Provide the [X, Y] coordinate of the cell's center where the given text is located.  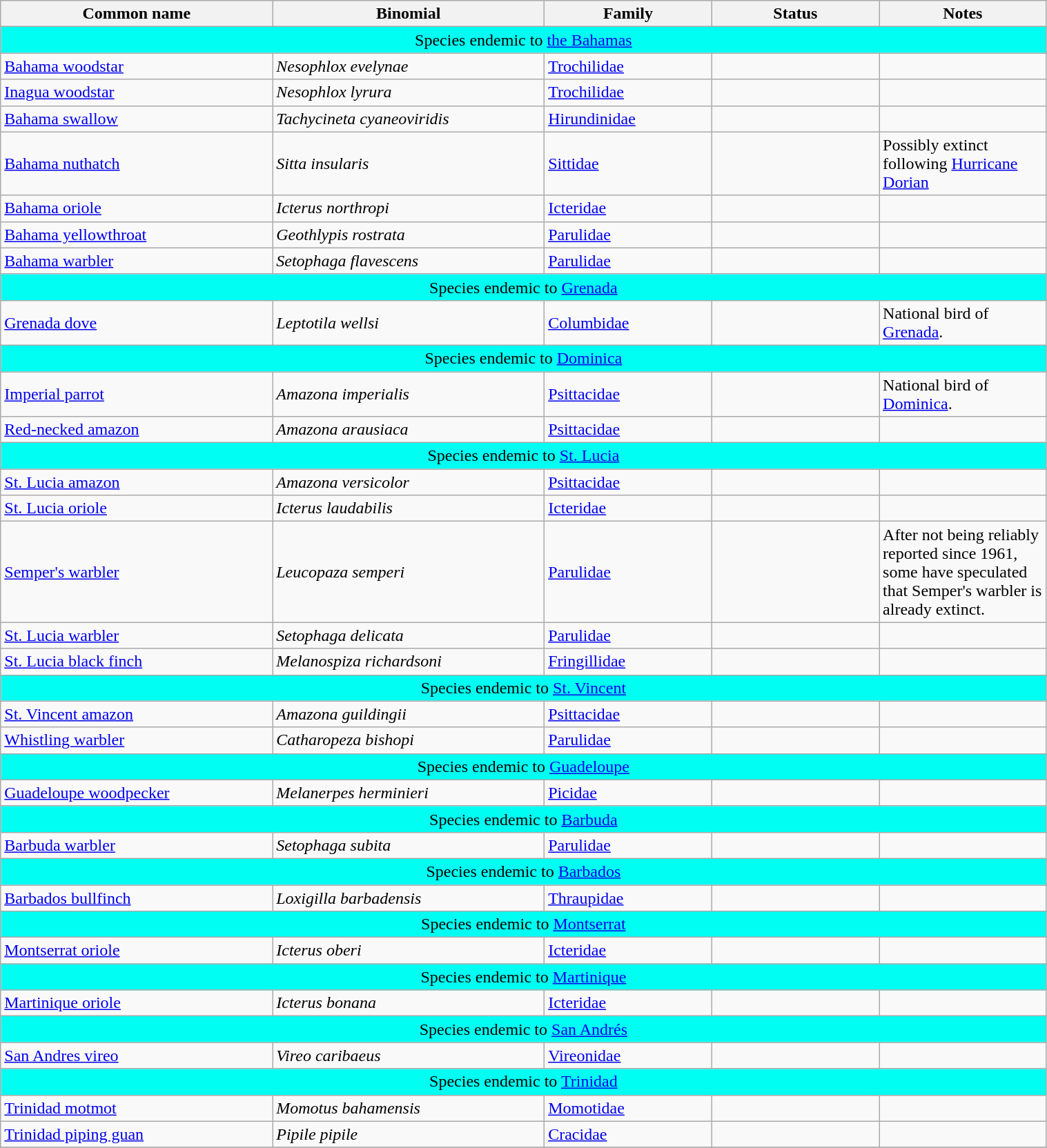
Species endemic to San Andrés [523, 1029]
Montserrat oriole [137, 951]
Setophaga flavescens [409, 261]
Momotidae [628, 1108]
Species endemic to Grenada [523, 287]
Columbidae [628, 323]
Grenada dove [137, 323]
Picidae [628, 793]
Bahama swallow [137, 119]
Bahama yellowthroat [137, 235]
Icterus bonana [409, 1003]
Setophaga subita [409, 845]
Species endemic to the Bahamas [523, 40]
Barbuda warbler [137, 845]
Species endemic to Trinidad [523, 1082]
Catharopeza bishopi [409, 740]
Cracidae [628, 1134]
Semper's warbler [137, 572]
Leucopaza semperi [409, 572]
Status [795, 14]
Nesophlox lyrura [409, 92]
Sittidae [628, 164]
Whistling warbler [137, 740]
Momotus bahamensis [409, 1108]
Icterus laudabilis [409, 508]
Fringillidae [628, 662]
Leptotila wellsi [409, 323]
St. Lucia amazon [137, 482]
St. Vincent amazon [137, 714]
Guadeloupe woodpecker [137, 793]
Icterus oberi [409, 951]
Sitta insularis [409, 164]
St. Lucia warbler [137, 635]
National bird of Grenada. [963, 323]
Hirundinidae [628, 119]
Notes [963, 14]
Setophaga delicata [409, 635]
Species endemic to Barbados [523, 871]
Species endemic to Barbuda [523, 819]
Species endemic to St. Vincent [523, 688]
After not being reliably reported since 1961, some have speculated that Semper's warbler is already extinct. [963, 572]
Tachycineta cyaneoviridis [409, 119]
Trinidad motmot [137, 1108]
Species endemic to Montserrat [523, 924]
Amazona imperialis [409, 393]
Icterus northropi [409, 208]
Vireo caribaeus [409, 1056]
Common name [137, 14]
Melanospiza richardsoni [409, 662]
Bahama nuthatch [137, 164]
Thraupidae [628, 898]
Trinidad piping guan [137, 1134]
Amazona guildingii [409, 714]
Geothlypis rostrata [409, 235]
Melanerpes herminieri [409, 793]
Vireonidae [628, 1056]
Nesophlox evelynae [409, 66]
Species endemic to Dominica [523, 358]
Binomial [409, 14]
Species endemic to Martinique [523, 977]
St. Lucia black finch [137, 662]
Bahama oriole [137, 208]
Amazona versicolor [409, 482]
Martinique oriole [137, 1003]
San Andres vireo [137, 1056]
Red-necked amazon [137, 430]
Inagua woodstar [137, 92]
Possibly extinct following Hurricane Dorian [963, 164]
Species endemic to St. Lucia [523, 456]
Species endemic to Guadeloupe [523, 766]
Barbados bullfinch [137, 898]
Bahama woodstar [137, 66]
Amazona arausiaca [409, 430]
Loxigilla barbadensis [409, 898]
Family [628, 14]
Pipile pipile [409, 1134]
Bahama warbler [137, 261]
National bird of Dominica. [963, 393]
St. Lucia oriole [137, 508]
Imperial parrot [137, 393]
